Detect which cell encompasses the target text, then output its [X, Y] center coordinate. 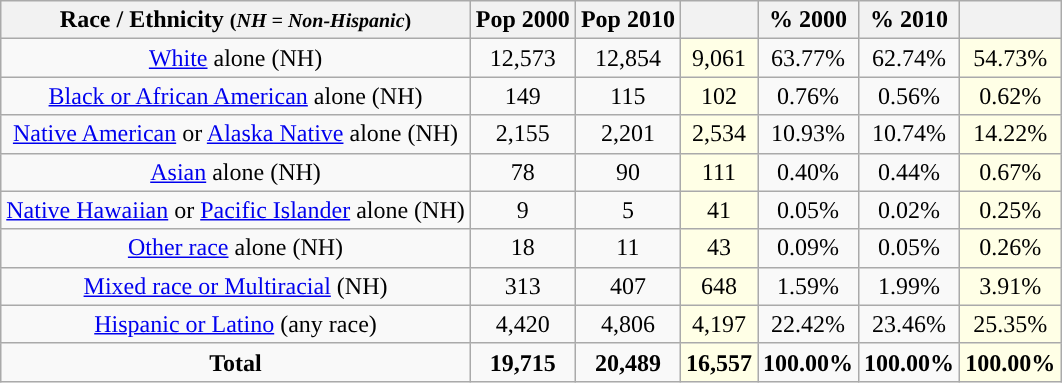
0.40% [808, 172]
3.91% [1010, 286]
0.02% [910, 210]
2,201 [628, 134]
149 [522, 96]
White alone (NH) [236, 58]
4,806 [628, 324]
Other race alone (NH) [236, 248]
1.99% [910, 286]
Hispanic or Latino (any race) [236, 324]
78 [522, 172]
16,557 [718, 362]
Mixed race or Multiracial (NH) [236, 286]
Pop 2010 [628, 20]
648 [718, 286]
5 [628, 210]
62.74% [910, 58]
10.74% [910, 134]
18 [522, 248]
1.59% [808, 286]
12,854 [628, 58]
9 [522, 210]
2,155 [522, 134]
23.46% [910, 324]
12,573 [522, 58]
Total [236, 362]
Native Hawaiian or Pacific Islander alone (NH) [236, 210]
Asian alone (NH) [236, 172]
63.77% [808, 58]
25.35% [1010, 324]
41 [718, 210]
22.42% [808, 324]
90 [628, 172]
0.56% [910, 96]
Native American or Alaska Native alone (NH) [236, 134]
Black or African American alone (NH) [236, 96]
2,534 [718, 134]
0.67% [1010, 172]
0.25% [1010, 210]
102 [718, 96]
9,061 [718, 58]
115 [628, 96]
Race / Ethnicity (NH = Non-Hispanic) [236, 20]
% 2000 [808, 20]
111 [718, 172]
4,420 [522, 324]
10.93% [808, 134]
313 [522, 286]
54.73% [1010, 58]
Pop 2000 [522, 20]
43 [718, 248]
4,197 [718, 324]
407 [628, 286]
11 [628, 248]
0.09% [808, 248]
0.26% [1010, 248]
19,715 [522, 362]
0.62% [1010, 96]
14.22% [1010, 134]
20,489 [628, 362]
% 2010 [910, 20]
0.76% [808, 96]
0.44% [910, 172]
